Find where the given text appears and provide that cell's center as (X, Y) coordinate. 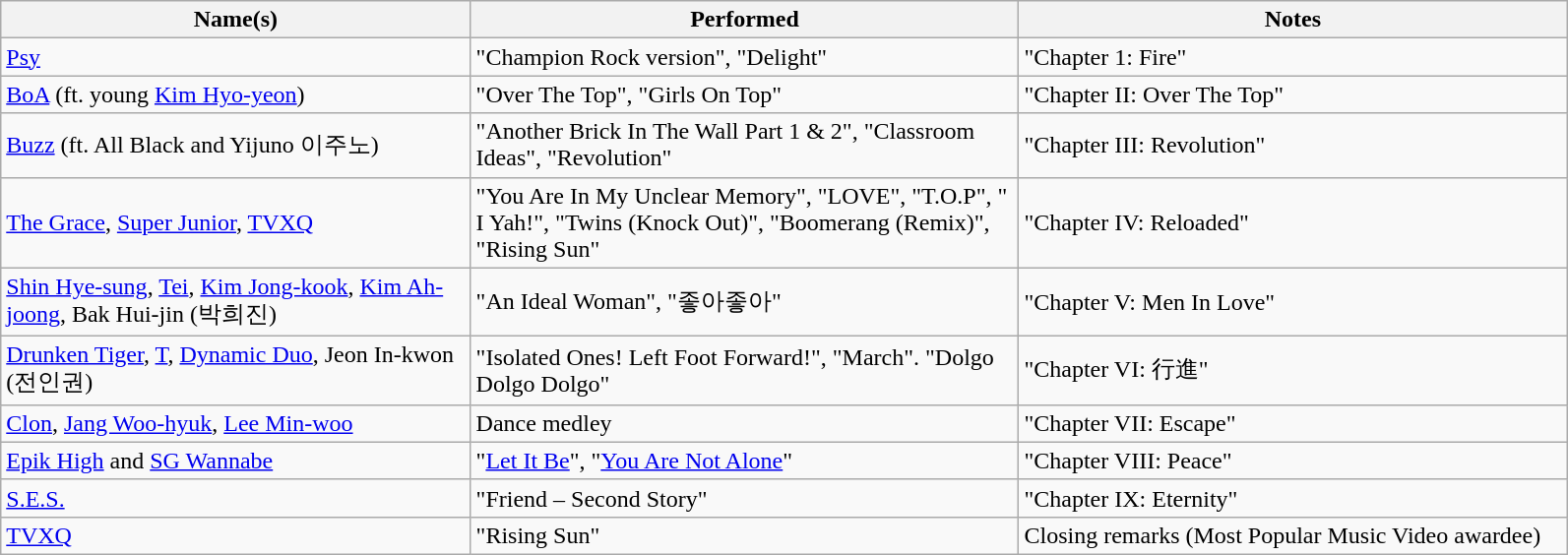
"Chapter V: Men In Love" (1293, 302)
Dance medley (744, 423)
Performed (744, 20)
"Chapter IX: Eternity" (1293, 498)
Name(s) (236, 20)
"Chapter III: Revolution" (1293, 146)
"Chapter VII: Escape" (1293, 423)
Shin Hye-sung, Tei, Kim Jong-kook, Kim Ah-joong, Bak Hui-jin (박희진) (236, 302)
Psy (236, 57)
Notes (1293, 20)
The Grace, Super Junior, TVXQ (236, 222)
"Chapter VIII: Peace" (1293, 461)
Epik High and SG Wannabe (236, 461)
"Chapter IV: Reloaded" (1293, 222)
"Friend – Second Story" (744, 498)
Clon, Jang Woo-hyuk, Lee Min-woo (236, 423)
"Isolated Ones! Left Foot Forward!", "March". "Dolgo Dolgo Dolgo" (744, 371)
"Chapter II: Over The Top" (1293, 94)
Buzz (ft. All Black and Yijuno 이주노) (236, 146)
"Rising Sun" (744, 535)
"Let It Be", "You Are Not Alone" (744, 461)
S.E.S. (236, 498)
"Chapter VI: 行進" (1293, 371)
TVXQ (236, 535)
"Chapter 1: Fire" (1293, 57)
BoA (ft. young Kim Hyo-yeon) (236, 94)
"An Ideal Woman", "좋아좋아" (744, 302)
Drunken Tiger, T, Dynamic Duo, Jeon In-kwon (전인권) (236, 371)
"Another Brick In The Wall Part 1 & 2", "Classroom Ideas", "Revolution" (744, 146)
"You Are In My Unclear Memory", "LOVE", "T.O.P", " I Yah!", "Twins (Knock Out)", "Boomerang (Remix)", "Rising Sun" (744, 222)
"Over The Top", "Girls On Top" (744, 94)
Closing remarks (Most Popular Music Video awardee) (1293, 535)
"Champion Rock version", "Delight" (744, 57)
